Pinpoint the cell where the given text exists, returning its [x, y] midpoint coordinate. 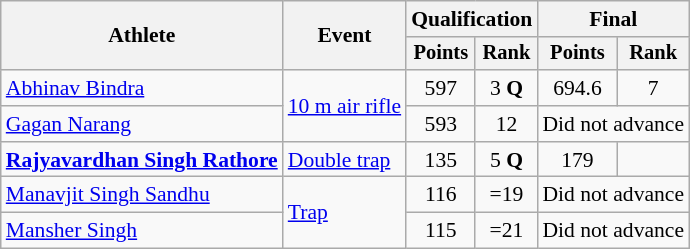
597 [440, 88]
10 m air rifle [344, 106]
3 Q [506, 88]
=19 [506, 195]
179 [577, 160]
Gagan Narang [142, 124]
Athlete [142, 36]
Mansher Singh [142, 231]
Double trap [344, 160]
Event [344, 36]
Abhinav Bindra [142, 88]
116 [440, 195]
Trap [344, 212]
Final [613, 19]
5 Q [506, 160]
12 [506, 124]
7 [653, 88]
Qualification [472, 19]
Rajyavardhan Singh Rathore [142, 160]
115 [440, 231]
Manavjit Singh Sandhu [142, 195]
135 [440, 160]
=21 [506, 231]
593 [440, 124]
694.6 [577, 88]
